Capture the cell that displays the provided text and extract its [x, y] central coordinate. 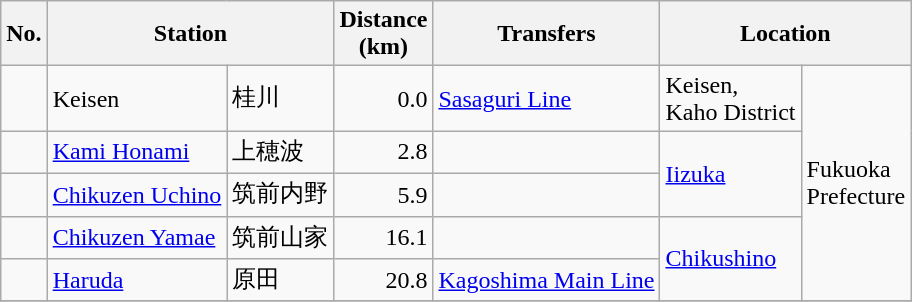
Chikuzen Uchino [137, 194]
上穂波 [280, 152]
No. [24, 34]
原田 [280, 280]
2.8 [384, 152]
Haruda [137, 280]
Kami Honami [137, 152]
5.9 [384, 194]
Keisen,Kaho District [730, 98]
16.1 [384, 238]
Distance(km) [384, 34]
Iizuka [730, 174]
Keisen [137, 98]
Chikuzen Yamae [137, 238]
Chikushino [730, 258]
20.8 [384, 280]
筑前山家 [280, 238]
Station [190, 34]
Sasaguri Line [546, 98]
Location [786, 34]
FukuokaPrefecture [856, 184]
桂川 [280, 98]
筑前内野 [280, 194]
Transfers [546, 34]
Kagoshima Main Line [546, 280]
0.0 [384, 98]
